Provide the [X, Y] coordinate of the cell's center where the given text is located.  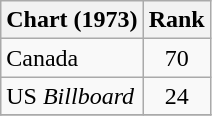
Rank [176, 20]
Chart (1973) [72, 20]
70 [176, 58]
US Billboard [72, 96]
24 [176, 96]
Canada [72, 58]
